Search for the cell housing the specified text and yield its [X, Y] center coordinate. 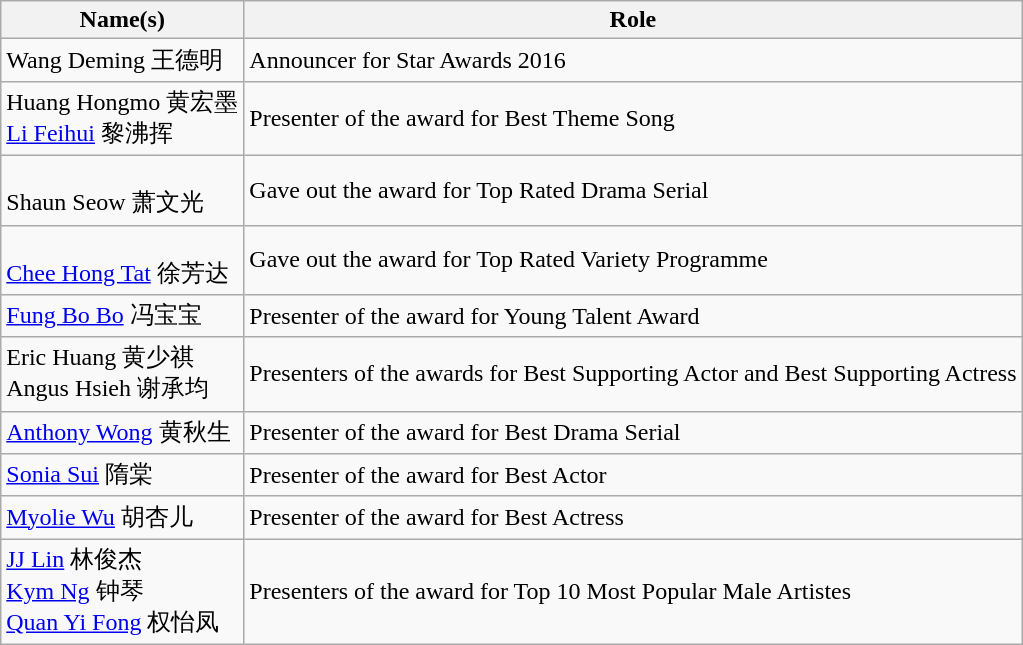
Presenter of the award for Best Drama Serial [633, 432]
Name(s) [122, 20]
Myolie Wu 胡杏儿 [122, 518]
Role [633, 20]
Presenter of the award for Best Actress [633, 518]
Presenter of the award for Best Theme Song [633, 118]
Presenters of the awards for Best Supporting Actor and Best Supporting Actress [633, 374]
Fung Bo Bo 冯宝宝 [122, 316]
Gave out the award for Top Rated Drama Serial [633, 190]
Huang Hongmo 黄宏墨 Li Feihui 黎沸挥 [122, 118]
Announcer for Star Awards 2016 [633, 60]
Presenters of the award for Top 10 Most Popular Male Artistes [633, 592]
Eric Huang 黄少祺 Angus Hsieh 谢承均 [122, 374]
Chee Hong Tat 徐芳达 [122, 260]
Wang Deming 王德明 [122, 60]
Presenter of the award for Best Actor [633, 476]
Anthony Wong 黄秋生 [122, 432]
Gave out the award for Top Rated Variety Programme [633, 260]
Presenter of the award for Young Talent Award [633, 316]
Sonia Sui 隋棠 [122, 476]
Shaun Seow 萧文光 [122, 190]
JJ Lin 林俊杰 Kym Ng 钟琴 Quan Yi Fong 权怡凤 [122, 592]
